Identify which cell holds the provided text, then report its [x, y] central coordinate. 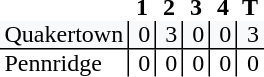
Pennridge [64, 63]
Quakertown [64, 35]
